Scan for the cell matching the given text and deliver its [x, y] coordinate at center. 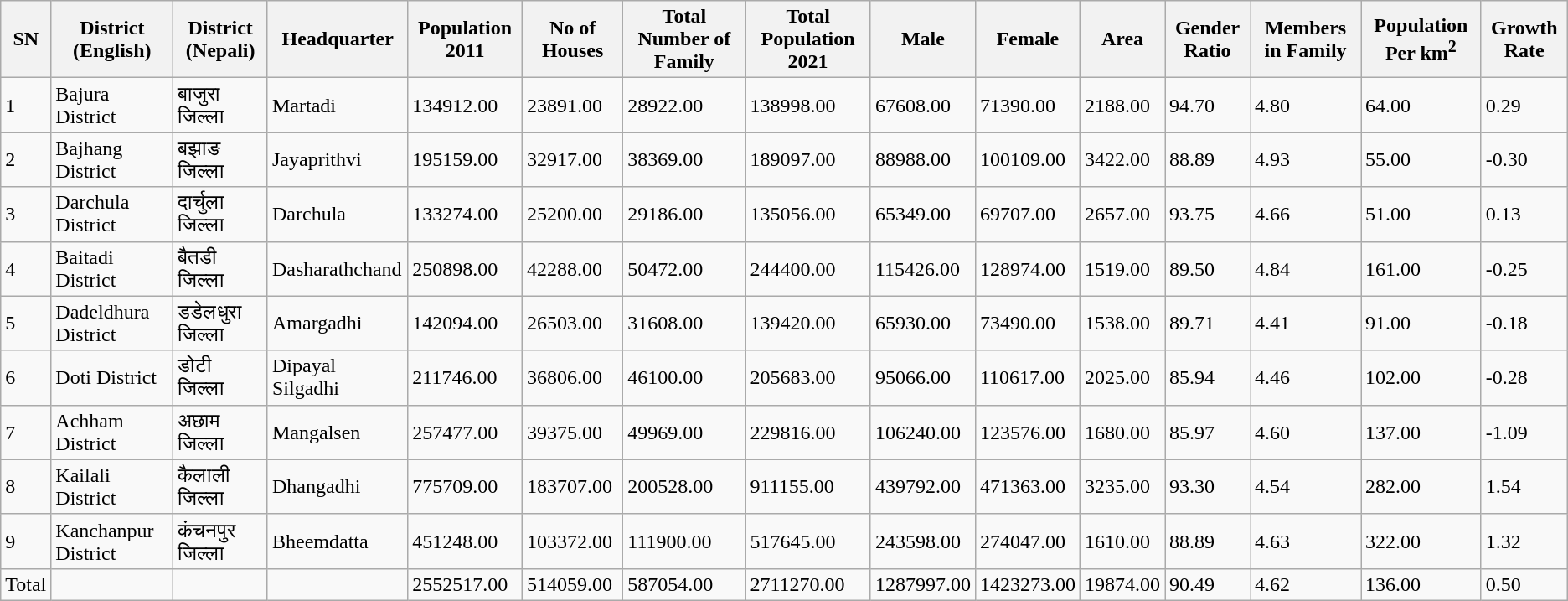
23891.00 [572, 106]
डडेलधुरा जिल्ला [221, 324]
Darchula [337, 215]
65349.00 [923, 215]
0.29 [1524, 106]
Martadi [337, 106]
39375.00 [572, 433]
3422.00 [1122, 159]
135056.00 [807, 215]
111900.00 [684, 541]
36806.00 [572, 377]
73490.00 [1027, 324]
2657.00 [1122, 215]
128974.00 [1027, 268]
64.00 [1421, 106]
50472.00 [684, 268]
9 [26, 541]
138998.00 [807, 106]
Bajhang District [112, 159]
161.00 [1421, 268]
4.54 [1306, 486]
211746.00 [466, 377]
बझाङ जिल्ला [221, 159]
4.80 [1306, 106]
दार्चुला जिल्ला [221, 215]
471363.00 [1027, 486]
137.00 [1421, 433]
1680.00 [1122, 433]
229816.00 [807, 433]
1287997.00 [923, 584]
4.66 [1306, 215]
46100.00 [684, 377]
Kailali District [112, 486]
Total Population 2021 [807, 39]
19874.00 [1122, 584]
Jayaprithvi [337, 159]
28922.00 [684, 106]
1.32 [1524, 541]
103372.00 [572, 541]
85.97 [1208, 433]
4.84 [1306, 268]
Area [1122, 39]
55.00 [1421, 159]
29186.00 [684, 215]
183707.00 [572, 486]
244400.00 [807, 268]
4.60 [1306, 433]
4.63 [1306, 541]
89.50 [1208, 268]
322.00 [1421, 541]
0.50 [1524, 584]
Headquarter [337, 39]
1538.00 [1122, 324]
517645.00 [807, 541]
243598.00 [923, 541]
451248.00 [466, 541]
Achham District [112, 433]
189097.00 [807, 159]
2025.00 [1122, 377]
71390.00 [1027, 106]
32917.00 [572, 159]
133274.00 [466, 215]
26503.00 [572, 324]
514059.00 [572, 584]
2 [26, 159]
38369.00 [684, 159]
88988.00 [923, 159]
3 [26, 215]
-0.25 [1524, 268]
4.41 [1306, 324]
134912.00 [466, 106]
SN [26, 39]
-0.30 [1524, 159]
0.13 [1524, 215]
बाजुरा जिल्ला [221, 106]
69707.00 [1027, 215]
4.46 [1306, 377]
250898.00 [466, 268]
Female [1027, 39]
District (Nepali) [221, 39]
Population Per km2 [1421, 39]
-1.09 [1524, 433]
Dadeldhura District [112, 324]
Bheemdatta [337, 541]
775709.00 [466, 486]
95066.00 [923, 377]
Darchula District [112, 215]
6 [26, 377]
Mangalsen [337, 433]
1423273.00 [1027, 584]
डोटी जिल्ला [221, 377]
2188.00 [1122, 106]
257477.00 [466, 433]
Gender Ratio [1208, 39]
142094.00 [466, 324]
Total Number of Family [684, 39]
4.62 [1306, 584]
Members in Family [1306, 39]
136.00 [1421, 584]
-0.28 [1524, 377]
100109.00 [1027, 159]
42288.00 [572, 268]
282.00 [1421, 486]
65930.00 [923, 324]
274047.00 [1027, 541]
90.49 [1208, 584]
Bajura District [112, 106]
93.30 [1208, 486]
51.00 [1421, 215]
5 [26, 324]
2711270.00 [807, 584]
1610.00 [1122, 541]
102.00 [1421, 377]
91.00 [1421, 324]
93.75 [1208, 215]
110617.00 [1027, 377]
911155.00 [807, 486]
4.93 [1306, 159]
195159.00 [466, 159]
Growth Rate [1524, 39]
Male [923, 39]
25200.00 [572, 215]
106240.00 [923, 433]
Kanchanpur District [112, 541]
1 [26, 106]
94.70 [1208, 106]
89.71 [1208, 324]
Doti District [112, 377]
49969.00 [684, 433]
31608.00 [684, 324]
200528.00 [684, 486]
कैलाली जिल्ला [221, 486]
4 [26, 268]
Dasharathchand [337, 268]
439792.00 [923, 486]
Dhangadhi [337, 486]
7 [26, 433]
85.94 [1208, 377]
1519.00 [1122, 268]
115426.00 [923, 268]
3235.00 [1122, 486]
Dipayal Silgadhi [337, 377]
-0.18 [1524, 324]
कंचनपुर जिल्ला [221, 541]
139420.00 [807, 324]
205683.00 [807, 377]
Amargadhi [337, 324]
8 [26, 486]
District (English) [112, 39]
Population 2011 [466, 39]
Baitadi District [112, 268]
बैतडी जिल्ला [221, 268]
67608.00 [923, 106]
587054.00 [684, 584]
अछाम जिल्ला [221, 433]
No of Houses [572, 39]
123576.00 [1027, 433]
1.54 [1524, 486]
2552517.00 [466, 584]
Total [26, 584]
